Search for the cell housing the specified text and yield its (x, y) center coordinate. 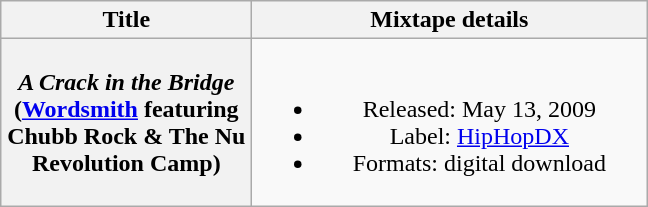
Mixtape details (450, 20)
A Crack in the Bridge(Wordsmith featuring Chubb Rock & The Nu Revolution Camp) (126, 122)
Released: May 13, 2009Label: HipHopDXFormats: digital download (450, 122)
Title (126, 20)
